Identify which cell holds the provided text, then report its (X, Y) central coordinate. 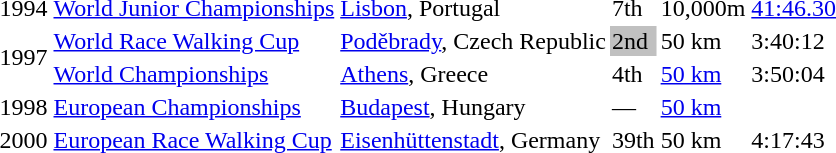
European Championships (194, 107)
— (633, 107)
World Championships (194, 74)
Poděbrady, Czech Republic (474, 41)
4th (633, 74)
Budapest, Hungary (474, 107)
Athens, Greece (474, 74)
2nd (633, 41)
World Race Walking Cup (194, 41)
